For the text-containing cell, return its midpoint in (x, y) coordinate format. 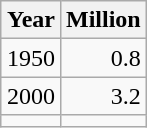
3.2 (104, 96)
Million (104, 20)
Year (30, 20)
0.8 (104, 58)
1950 (30, 58)
2000 (30, 96)
